For the text-containing cell, return its midpoint in (x, y) coordinate format. 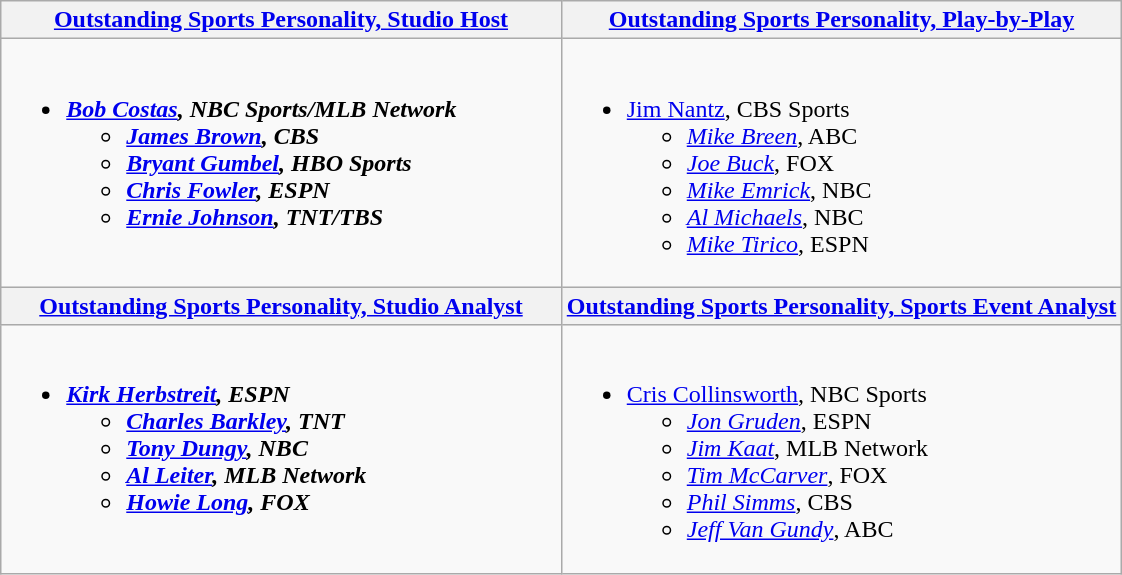
Jim Nantz, CBS SportsMike Breen, ABCJoe Buck, FOXMike Emrick, NBCAl Michaels, NBCMike Tirico, ESPN (841, 163)
Outstanding Sports Personality, Play-by-Play (841, 20)
Outstanding Sports Personality, Sports Event Analyst (841, 306)
Bob Costas, NBC Sports/MLB NetworkJames Brown, CBSBryant Gumbel, HBO SportsChris Fowler, ESPNErnie Johnson, TNT/TBS (281, 163)
Cris Collinsworth, NBC SportsJon Gruden, ESPNJim Kaat, MLB NetworkTim McCarver, FOXPhil Simms, CBSJeff Van Gundy, ABC (841, 449)
Kirk Herbstreit, ESPNCharles Barkley, TNTTony Dungy, NBCAl Leiter, MLB NetworkHowie Long, FOX (281, 449)
Outstanding Sports Personality, Studio Host (281, 20)
Outstanding Sports Personality, Studio Analyst (281, 306)
